For the text-containing cell, return its midpoint in [x, y] coordinate format. 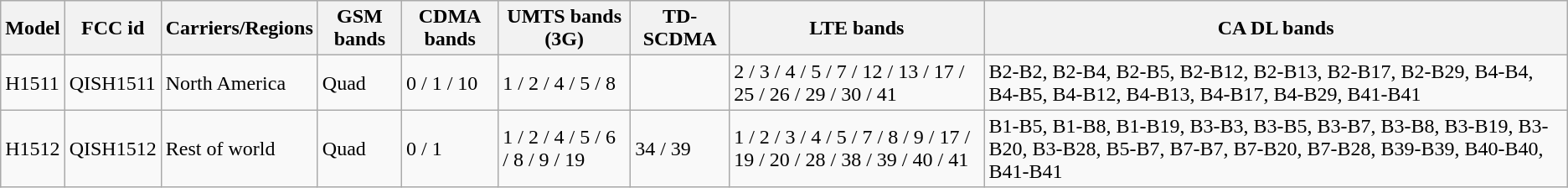
Model [33, 29]
LTE bands [857, 29]
UMTS bands (3G) [565, 29]
North America [240, 82]
1 / 2 / 3 / 4 / 5 / 7 / 8 / 9 / 17 / 19 / 20 / 28 / 38 / 39 / 40 / 41 [857, 149]
1 / 2 / 4 / 5 / 6 / 8 / 9 / 19 [565, 149]
B1-B5, B1-B8, B1-B19, B3-B3, B3-B5, B3-B7, B3-B8, B3-B19, B3-B20, B3-B28, B5-B7, B7-B7, B7-B20, B7-B28, B39-B39, B40-B40, B41-B41 [1276, 149]
QISH1512 [112, 149]
0 / 1 / 10 [449, 82]
FCC id [112, 29]
CDMA bands [449, 29]
CA DL bands [1276, 29]
1 / 2 / 4 / 5 / 8 [565, 82]
34 / 39 [680, 149]
2 / 3 / 4 / 5 / 7 / 12 / 13 / 17 / 25 / 26 / 29 / 30 / 41 [857, 82]
H1511 [33, 82]
GSM bands [359, 29]
Carriers/Regions [240, 29]
Rest of world [240, 149]
0 / 1 [449, 149]
QISH1511 [112, 82]
B2-B2, B2-B4, B2-B5, B2-B12, B2-B13, B2-B17, B2-B29, B4-B4, B4-B5, B4-B12, B4-B13, B4-B17, B4-B29, B41-B41 [1276, 82]
TD-SCDMA [680, 29]
H1512 [33, 149]
